For the text-containing cell, return its midpoint in [x, y] coordinate format. 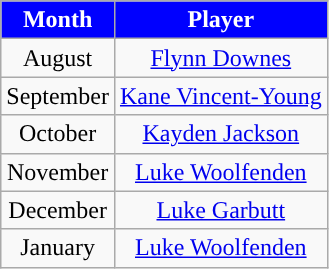
November [58, 172]
Flynn Downes [220, 58]
Kane Vincent-Young [220, 96]
October [58, 134]
December [58, 210]
Kayden Jackson [220, 134]
Month [58, 20]
Player [220, 20]
September [58, 96]
August [58, 58]
January [58, 248]
Luke Garbutt [220, 210]
